Find where the given text appears and provide that cell's center as [x, y] coordinate. 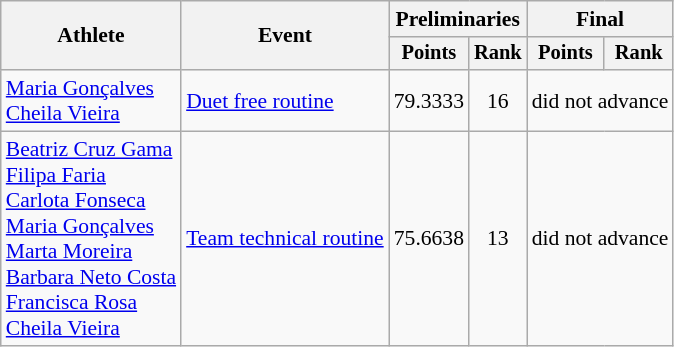
13 [498, 239]
Final [600, 19]
Duet free routine [285, 100]
Event [285, 36]
79.3333 [429, 100]
Preliminaries [458, 19]
Team technical routine [285, 239]
Maria GonçalvesCheila Vieira [91, 100]
16 [498, 100]
Athlete [91, 36]
75.6638 [429, 239]
Beatriz Cruz GamaFilipa FariaCarlota FonsecaMaria GonçalvesMarta MoreiraBarbara Neto CostaFrancisca RosaCheila Vieira [91, 239]
